Output the [x, y] coordinate of the center of the cell containing the given text.  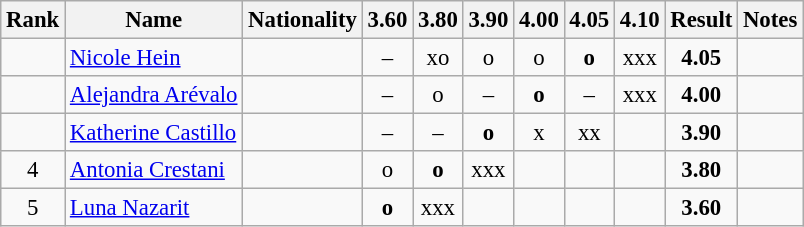
5 [33, 208]
4 [33, 170]
4.10 [640, 20]
Nationality [302, 20]
Nicole Hein [154, 58]
Katherine Castillo [154, 133]
Notes [770, 20]
Antonia Crestani [154, 170]
Name [154, 20]
xx [589, 133]
xo [438, 58]
Result [702, 20]
Luna Nazarit [154, 208]
Rank [33, 20]
x [539, 133]
Alejandra Arévalo [154, 95]
